Locate the cell with the specified text and output its (X, Y) center coordinate. 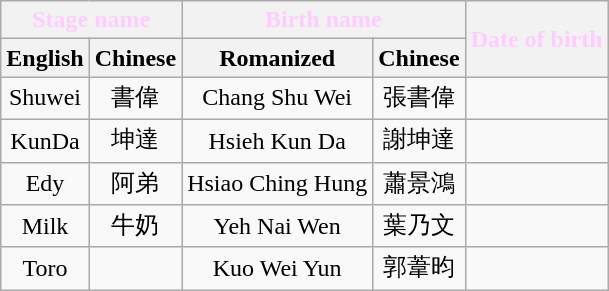
Edy (45, 184)
Chang Shu Wei (278, 98)
書偉 (135, 98)
蕭景鴻 (419, 184)
Kuo Wei Yun (278, 268)
坤達 (135, 140)
Toro (45, 268)
Milk (45, 226)
Hsiao Ching Hung (278, 184)
Hsieh Kun Da (278, 140)
Stage name (92, 20)
阿弟 (135, 184)
Birth name (324, 20)
郭葦昀 (419, 268)
謝坤達 (419, 140)
牛奶 (135, 226)
葉乃文 (419, 226)
English (45, 58)
張書偉 (419, 98)
KunDa (45, 140)
Date of birth (536, 39)
Yeh Nai Wen (278, 226)
Romanized (278, 58)
Shuwei (45, 98)
